Scan for the cell matching the given text and deliver its (X, Y) coordinate at center. 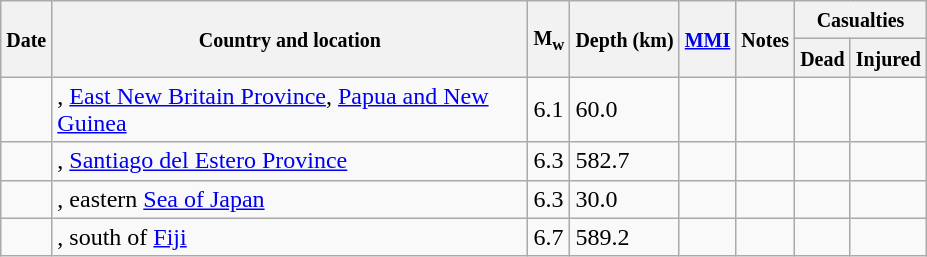
582.7 (624, 161)
, eastern Sea of Japan (290, 199)
, Santiago del Estero Province (290, 161)
Injured (888, 58)
Notes (766, 39)
Dead (823, 58)
, south of Fiji (290, 237)
589.2 (624, 237)
Mw (549, 39)
Country and location (290, 39)
Depth (km) (624, 39)
MMI (708, 39)
60.0 (624, 110)
6.1 (549, 110)
Date (26, 39)
Casualties (861, 20)
6.7 (549, 237)
30.0 (624, 199)
, East New Britain Province, Papua and New Guinea (290, 110)
